Extract the (X, Y) coordinate from the center of the cell holding the provided text.  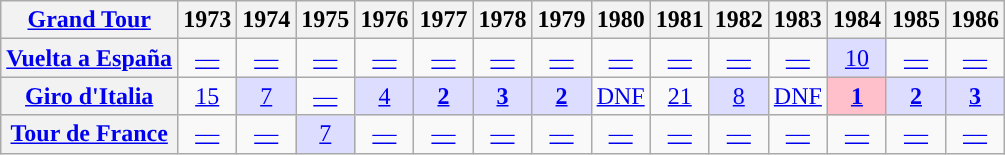
1986 (976, 20)
Tour de France (90, 134)
15 (208, 96)
1973 (208, 20)
10 (856, 58)
1974 (266, 20)
1981 (680, 20)
21 (680, 96)
1975 (326, 20)
4 (384, 96)
1980 (620, 20)
1983 (798, 20)
Vuelta a España (90, 58)
Giro d'Italia (90, 96)
1977 (444, 20)
1978 (502, 20)
1985 (916, 20)
Grand Tour (90, 20)
1 (856, 96)
1976 (384, 20)
1982 (738, 20)
1979 (562, 20)
1984 (856, 20)
8 (738, 96)
